Provide the [X, Y] coordinate of the cell's center where the given text is located.  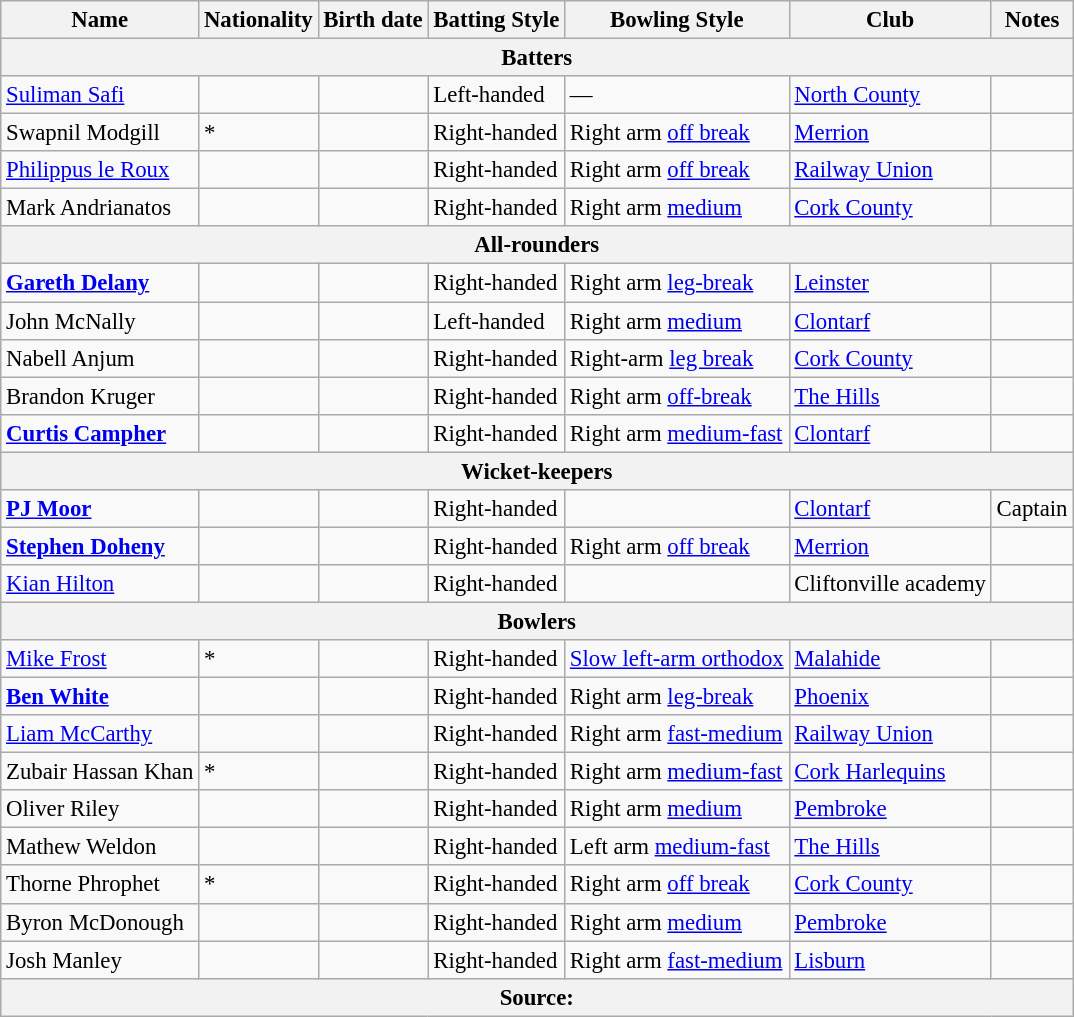
Suliman Safi [100, 95]
Philippus le Roux [100, 170]
Brandon Kruger [100, 396]
John McNally [100, 321]
Cliftonville academy [890, 584]
Birth date [373, 20]
Stephen Doheny [100, 546]
Notes [1032, 20]
North County [890, 95]
Zubair Hassan Khan [100, 772]
Bowlers [537, 621]
Liam McCarthy [100, 734]
Byron McDonough [100, 922]
Curtis Campher [100, 433]
Right-arm leg break [677, 358]
Gareth Delany [100, 283]
Club [890, 20]
Leinster [890, 283]
Kian Hilton [100, 584]
— [677, 95]
Malahide [890, 659]
Captain [1032, 509]
Lisburn [890, 960]
Source: [537, 997]
Ben White [100, 697]
Name [100, 20]
Oliver Riley [100, 809]
Slow left-arm orthodox [677, 659]
Swapnil Modgill [100, 133]
Cork Harlequins [890, 772]
Mike Frost [100, 659]
Wicket-keepers [537, 471]
Phoenix [890, 697]
Bowling Style [677, 20]
Right arm off-break [677, 396]
Thorne Phrophet [100, 885]
Batting Style [496, 20]
Mathew Weldon [100, 847]
Batters [537, 58]
Mark Andrianatos [100, 208]
Josh Manley [100, 960]
PJ Moor [100, 509]
Nationality [258, 20]
Left arm medium-fast [677, 847]
Nabell Anjum [100, 358]
All-rounders [537, 245]
